Detect which cell encompasses the target text, then output its [x, y] center coordinate. 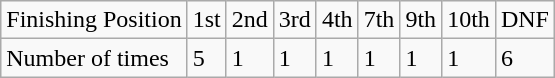
2nd [250, 20]
3rd [294, 20]
DNF [524, 20]
10th [469, 20]
4th [337, 20]
1st [206, 20]
Finishing Position [94, 20]
6 [524, 58]
Number of times [94, 58]
9th [421, 20]
7th [379, 20]
5 [206, 58]
